Search for the cell housing the specified text and yield its (X, Y) center coordinate. 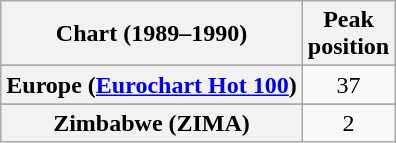
Europe (Eurochart Hot 100) (152, 85)
2 (348, 123)
Zimbabwe (ZIMA) (152, 123)
Peakposition (348, 34)
Chart (1989–1990) (152, 34)
37 (348, 85)
